Capture the cell that displays the provided text and extract its [x, y] central coordinate. 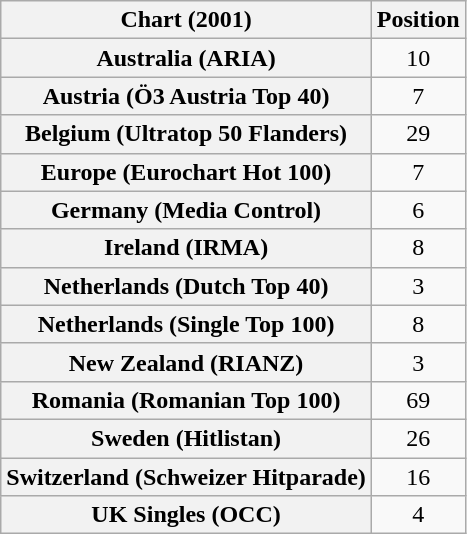
6 [418, 210]
29 [418, 134]
New Zealand (RIANZ) [186, 362]
Austria (Ö3 Austria Top 40) [186, 96]
4 [418, 515]
69 [418, 400]
Germany (Media Control) [186, 210]
10 [418, 58]
Sweden (Hitlistan) [186, 438]
Position [418, 20]
Netherlands (Dutch Top 40) [186, 286]
Romania (Romanian Top 100) [186, 400]
26 [418, 438]
Ireland (IRMA) [186, 248]
UK Singles (OCC) [186, 515]
Netherlands (Single Top 100) [186, 324]
Belgium (Ultratop 50 Flanders) [186, 134]
Australia (ARIA) [186, 58]
Chart (2001) [186, 20]
16 [418, 477]
Europe (Eurochart Hot 100) [186, 172]
Switzerland (Schweizer Hitparade) [186, 477]
